Return (x, y) of the center of cell containing provided text 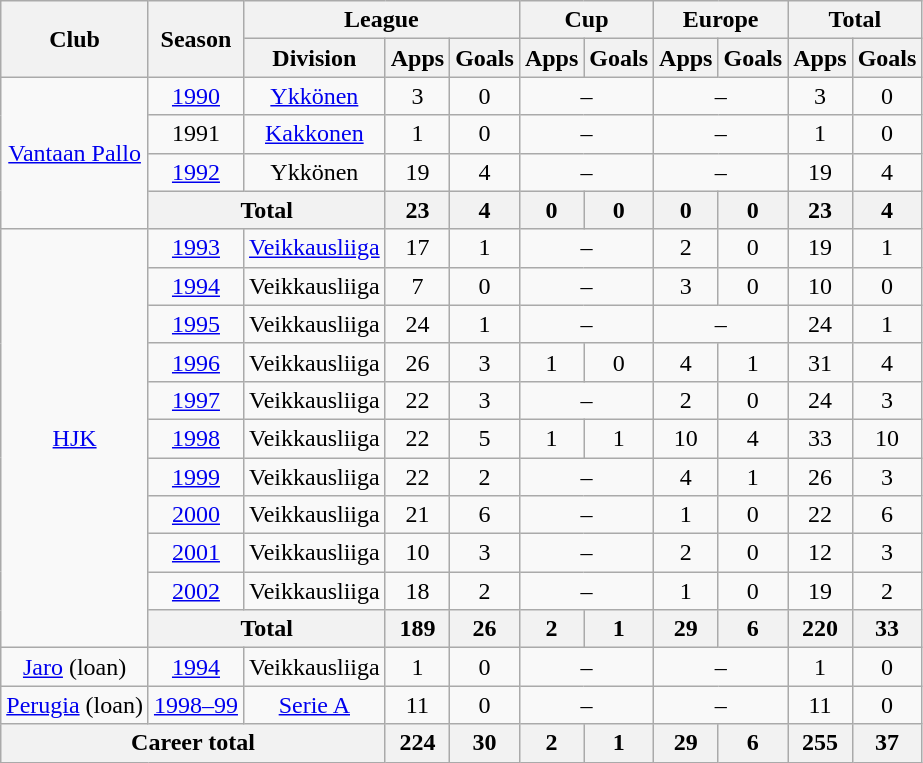
1999 (196, 477)
1993 (196, 248)
1995 (196, 324)
18 (417, 591)
255 (820, 743)
7 (417, 286)
189 (417, 629)
Career total (193, 743)
21 (417, 515)
2001 (196, 553)
12 (820, 553)
220 (820, 629)
2000 (196, 515)
Perugia (loan) (75, 705)
Vantaan Pallo (75, 153)
30 (485, 743)
Club (75, 39)
Serie A (314, 705)
5 (485, 438)
1992 (196, 172)
224 (417, 743)
Europe (721, 20)
League (381, 20)
1990 (196, 96)
Jaro (loan) (75, 667)
2002 (196, 591)
1998–99 (196, 705)
1998 (196, 438)
1997 (196, 400)
Kakkonen (314, 134)
1991 (196, 134)
31 (820, 362)
HJK (75, 438)
17 (417, 248)
1996 (196, 362)
Season (196, 39)
Cup (586, 20)
37 (887, 743)
Division (314, 58)
